Determine the [x, y] coordinate at the center of the cell enclosing the given text.  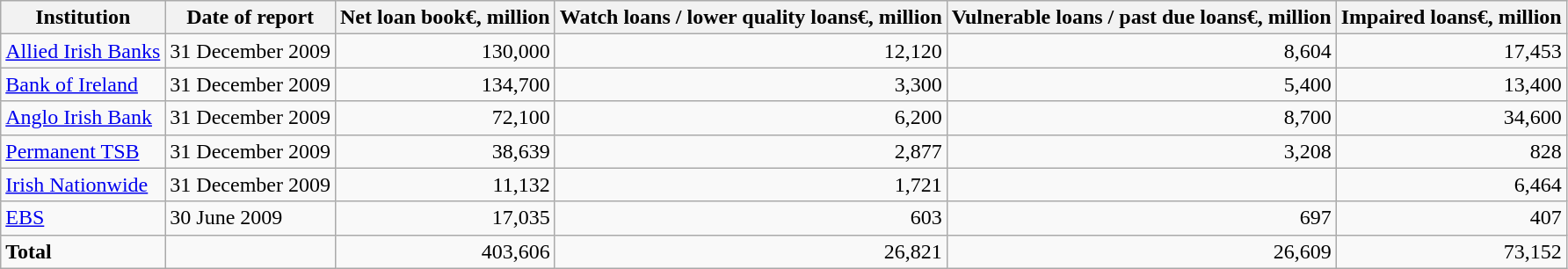
26,821 [751, 251]
6,200 [751, 118]
Irish Nationwide [83, 185]
697 [1141, 218]
Total [83, 251]
403,606 [445, 251]
130,000 [445, 51]
Date of report [250, 18]
73,152 [1451, 251]
17,035 [445, 218]
Allied Irish Banks [83, 51]
828 [1451, 151]
1,721 [751, 185]
Vulnerable loans / past due loans€, million [1141, 18]
17,453 [1451, 51]
5,400 [1141, 84]
2,877 [751, 151]
3,300 [751, 84]
38,639 [445, 151]
12,120 [751, 51]
Bank of Ireland [83, 84]
Anglo Irish Bank [83, 118]
Watch loans / lower quality loans€, million [751, 18]
30 June 2009 [250, 218]
6,464 [1451, 185]
8,604 [1141, 51]
134,700 [445, 84]
13,400 [1451, 84]
Impaired loans€, million [1451, 18]
34,600 [1451, 118]
407 [1451, 218]
11,132 [445, 185]
26,609 [1141, 251]
603 [751, 218]
Permanent TSB [83, 151]
3,208 [1141, 151]
Net loan book€, million [445, 18]
Institution [83, 18]
72,100 [445, 118]
8,700 [1141, 118]
EBS [83, 218]
